From the cell containing the given text, extract its center point as [X, Y] coordinate. 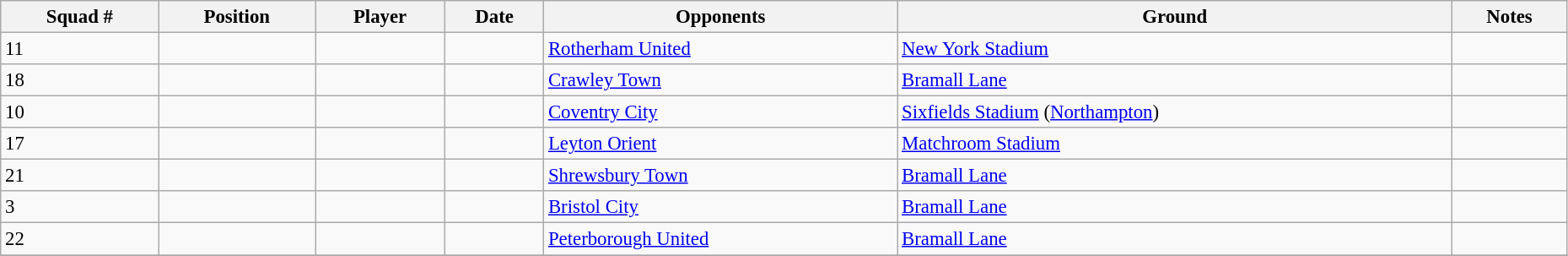
17 [79, 144]
21 [79, 176]
Matchroom Stadium [1175, 144]
Player [380, 17]
3 [79, 207]
18 [79, 80]
10 [79, 112]
22 [79, 239]
Bristol City [720, 207]
Shrewsbury Town [720, 176]
Ground [1175, 17]
Squad # [79, 17]
Notes [1510, 17]
Leyton Orient [720, 144]
Crawley Town [720, 80]
Sixfields Stadium (Northampton) [1175, 112]
Peterborough United [720, 239]
Rotherham United [720, 49]
11 [79, 49]
Opponents [720, 17]
Coventry City [720, 112]
Date [494, 17]
New York Stadium [1175, 49]
Position [237, 17]
